Return (X, Y) of the center of cell containing provided text 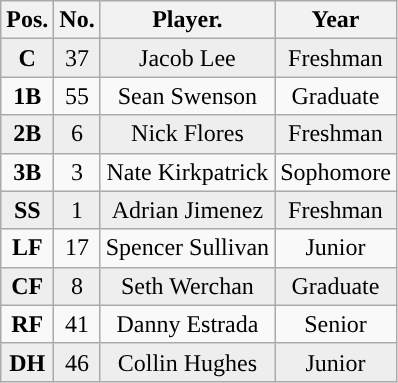
LF (28, 248)
Adrian Jimenez (187, 210)
1 (77, 210)
Jacob Lee (187, 58)
37 (77, 58)
Collin Hughes (187, 362)
CF (28, 286)
3B (28, 172)
Sophomore (336, 172)
Danny Estrada (187, 324)
41 (77, 324)
Player. (187, 20)
Senior (336, 324)
DH (28, 362)
46 (77, 362)
RF (28, 324)
Spencer Sullivan (187, 248)
6 (77, 134)
1B (28, 96)
Sean Swenson (187, 96)
17 (77, 248)
Nate Kirkpatrick (187, 172)
Nick Flores (187, 134)
C (28, 58)
No. (77, 20)
SS (28, 210)
8 (77, 286)
2B (28, 134)
Pos. (28, 20)
3 (77, 172)
Year (336, 20)
55 (77, 96)
Seth Werchan (187, 286)
